Scan for the cell matching the given text and deliver its [X, Y] coordinate at center. 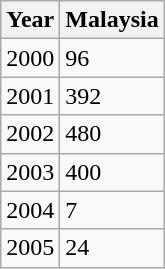
2005 [30, 248]
2000 [30, 58]
2001 [30, 96]
Malaysia [112, 20]
7 [112, 210]
2004 [30, 210]
96 [112, 58]
Year [30, 20]
400 [112, 172]
2003 [30, 172]
24 [112, 248]
392 [112, 96]
2002 [30, 134]
480 [112, 134]
